Detect which cell encompasses the target text, then output its (X, Y) center coordinate. 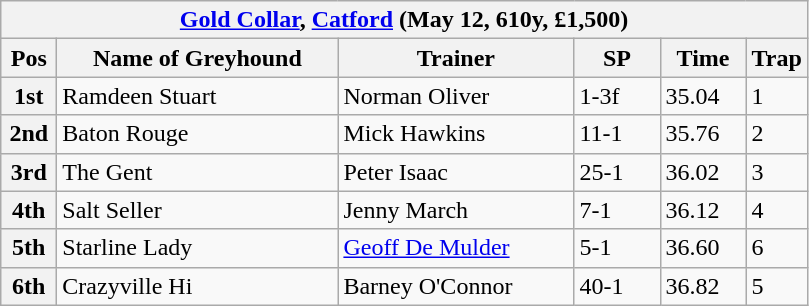
36.12 (703, 210)
6th (29, 286)
Mick Hawkins (456, 134)
Pos (29, 58)
Geoff De Mulder (456, 248)
35.04 (703, 96)
3rd (29, 172)
5 (776, 286)
35.76 (703, 134)
Trap (776, 58)
36.02 (703, 172)
Jenny March (456, 210)
Trainer (456, 58)
1-3f (617, 96)
Norman Oliver (456, 96)
25-1 (617, 172)
Peter Isaac (456, 172)
3 (776, 172)
1 (776, 96)
Gold Collar, Catford (May 12, 610y, £1,500) (404, 20)
36.60 (703, 248)
4 (776, 210)
40-1 (617, 286)
Barney O'Connor (456, 286)
5-1 (617, 248)
1st (29, 96)
Ramdeen Stuart (198, 96)
Starline Lady (198, 248)
6 (776, 248)
4th (29, 210)
5th (29, 248)
The Gent (198, 172)
Time (703, 58)
Salt Seller (198, 210)
SP (617, 58)
36.82 (703, 286)
Baton Rouge (198, 134)
Name of Greyhound (198, 58)
Crazyville Hi (198, 286)
11-1 (617, 134)
2 (776, 134)
2nd (29, 134)
7-1 (617, 210)
